Return the (x, y) coordinate for the center point of the cell that contains the specified text.  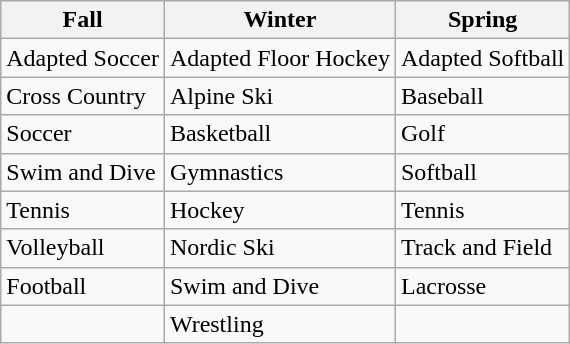
Nordic Ski (280, 248)
Gymnastics (280, 172)
Adapted Floor Hockey (280, 58)
Fall (83, 20)
Track and Field (482, 248)
Baseball (482, 96)
Soccer (83, 134)
Wrestling (280, 324)
Cross Country (83, 96)
Softball (482, 172)
Hockey (280, 210)
Adapted Soccer (83, 58)
Football (83, 286)
Golf (482, 134)
Lacrosse (482, 286)
Basketball (280, 134)
Volleyball (83, 248)
Winter (280, 20)
Adapted Softball (482, 58)
Spring (482, 20)
Alpine Ski (280, 96)
